For the text-containing cell, return its midpoint in (x, y) coordinate format. 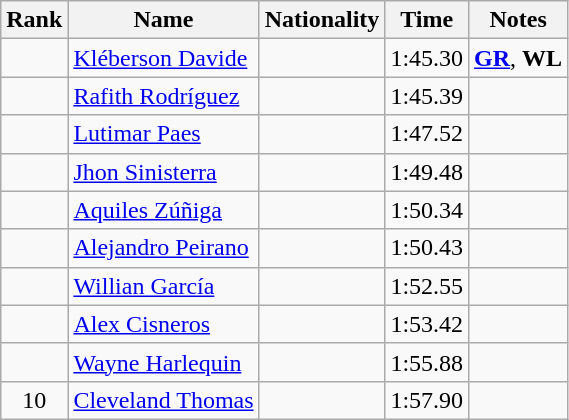
1:45.30 (427, 58)
Notes (518, 20)
Rafith Rodríguez (164, 96)
Rank (34, 20)
10 (34, 400)
Alex Cisneros (164, 324)
Aquiles Zúñiga (164, 210)
Jhon Sinisterra (164, 172)
1:45.39 (427, 96)
1:50.43 (427, 248)
1:57.90 (427, 400)
Wayne Harlequin (164, 362)
Name (164, 20)
Time (427, 20)
1:53.42 (427, 324)
Willian García (164, 286)
1:49.48 (427, 172)
Lutimar Paes (164, 134)
GR, WL (518, 58)
1:55.88 (427, 362)
1:52.55 (427, 286)
Kléberson Davide (164, 58)
1:47.52 (427, 134)
Nationality (322, 20)
1:50.34 (427, 210)
Cleveland Thomas (164, 400)
Alejandro Peirano (164, 248)
